Provide the (X, Y) coordinate of the cell's center where the given text is located.  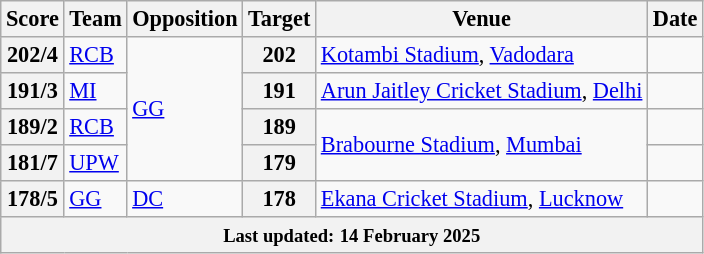
Date (676, 19)
MI (96, 90)
Brabourne Stadium, Mumbai (482, 144)
178 (280, 198)
Arun Jaitley Cricket Stadium, Delhi (482, 90)
DC (185, 198)
178/5 (32, 198)
191/3 (32, 90)
Ekana Cricket Stadium, Lucknow (482, 198)
179 (280, 162)
Opposition (185, 19)
189/2 (32, 126)
UPW (96, 162)
202 (280, 55)
Kotambi Stadium, Vadodara (482, 55)
Venue (482, 19)
189 (280, 126)
181/7 (32, 162)
Score (32, 19)
Target (280, 19)
Last updated: 14 February 2025 (352, 234)
Team (96, 19)
191 (280, 90)
202/4 (32, 55)
